Return the [X, Y] coordinate for the center point of the cell that contains the specified text.  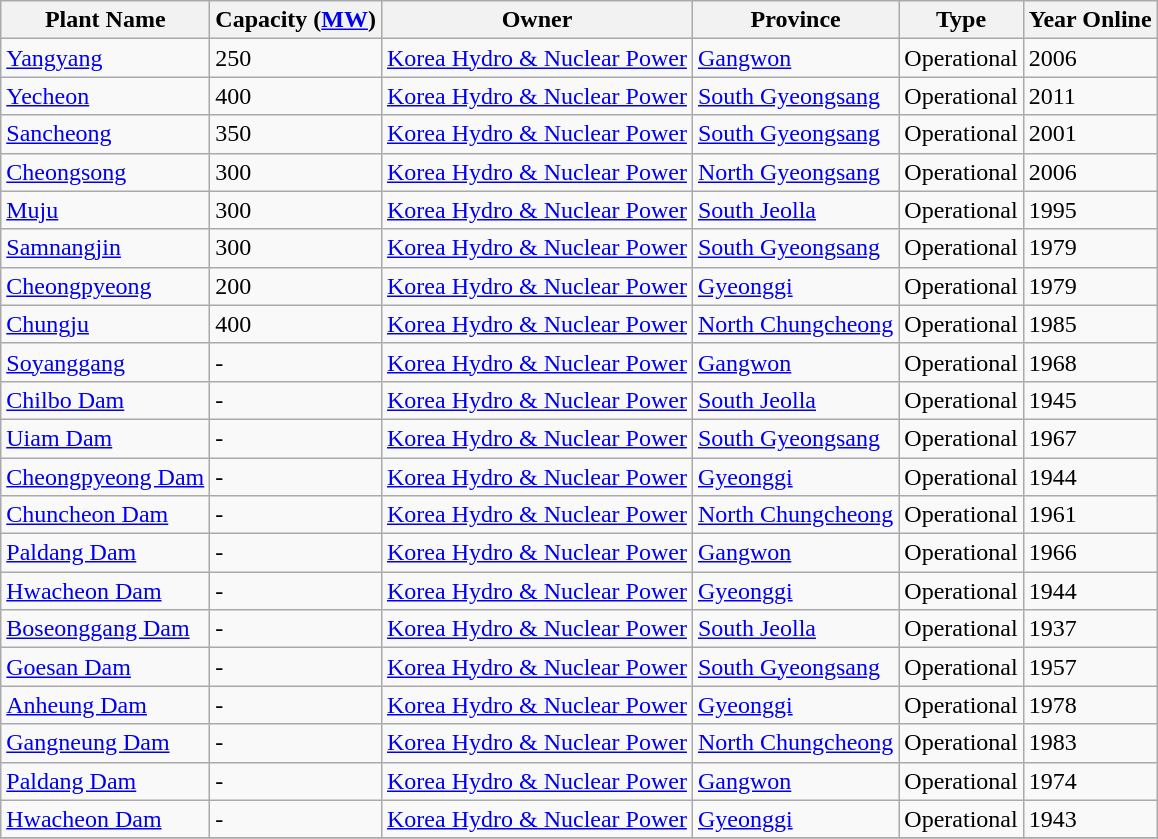
250 [296, 58]
Cheongsong [106, 172]
Chilbo Dam [106, 400]
Owner [536, 20]
Yangyang [106, 58]
200 [296, 286]
1985 [1090, 324]
Cheongpyeong Dam [106, 477]
Plant Name [106, 20]
1945 [1090, 400]
Year Online [1090, 20]
Yecheon [106, 96]
1967 [1090, 438]
1983 [1090, 743]
Cheongpyeong [106, 286]
1957 [1090, 667]
Samnangjin [106, 248]
1943 [1090, 819]
1974 [1090, 781]
Type [961, 20]
2011 [1090, 96]
Chungju [106, 324]
1966 [1090, 553]
2001 [1090, 134]
Chuncheon Dam [106, 515]
350 [296, 134]
Muju [106, 210]
1937 [1090, 629]
1968 [1090, 362]
Province [795, 20]
1995 [1090, 210]
Uiam Dam [106, 438]
Sancheong [106, 134]
North Gyeongsang [795, 172]
Soyanggang [106, 362]
Goesan Dam [106, 667]
Anheung Dam [106, 705]
Boseonggang Dam [106, 629]
1978 [1090, 705]
Capacity (MW) [296, 20]
Gangneung Dam [106, 743]
1961 [1090, 515]
